Scan for the cell matching the given text and deliver its [X, Y] coordinate at center. 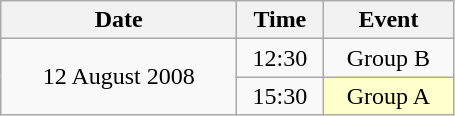
Time [280, 20]
12:30 [280, 58]
15:30 [280, 96]
12 August 2008 [119, 77]
Date [119, 20]
Group B [388, 58]
Group A [388, 96]
Event [388, 20]
